Identify which cell holds the provided text, then report its (X, Y) central coordinate. 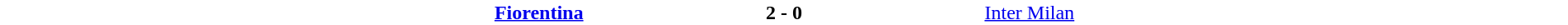
Fiorentina (293, 12)
Inter Milan (1275, 12)
2 - 0 (784, 12)
